Determine the [x, y] coordinate at the center of the cell enclosing the given text.  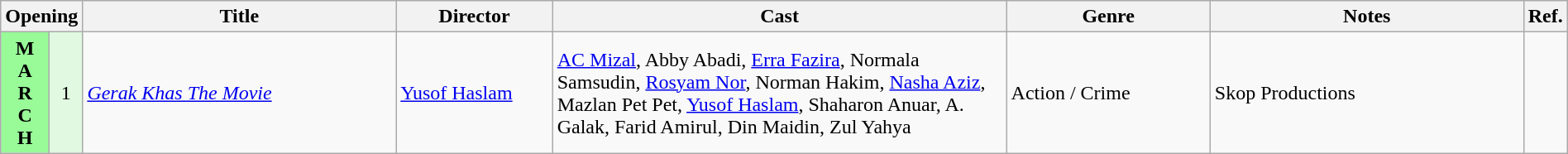
Director [475, 17]
1 [66, 93]
Action / Crime [1108, 93]
Gerak Khas The Movie [240, 93]
Ref. [1545, 17]
Genre [1108, 17]
Title [240, 17]
Skop Productions [1366, 93]
Yusof Haslam [475, 93]
Cast [779, 17]
Opening [41, 17]
MARCH [25, 93]
Notes [1366, 17]
